Search for the cell housing the specified text and yield its (X, Y) center coordinate. 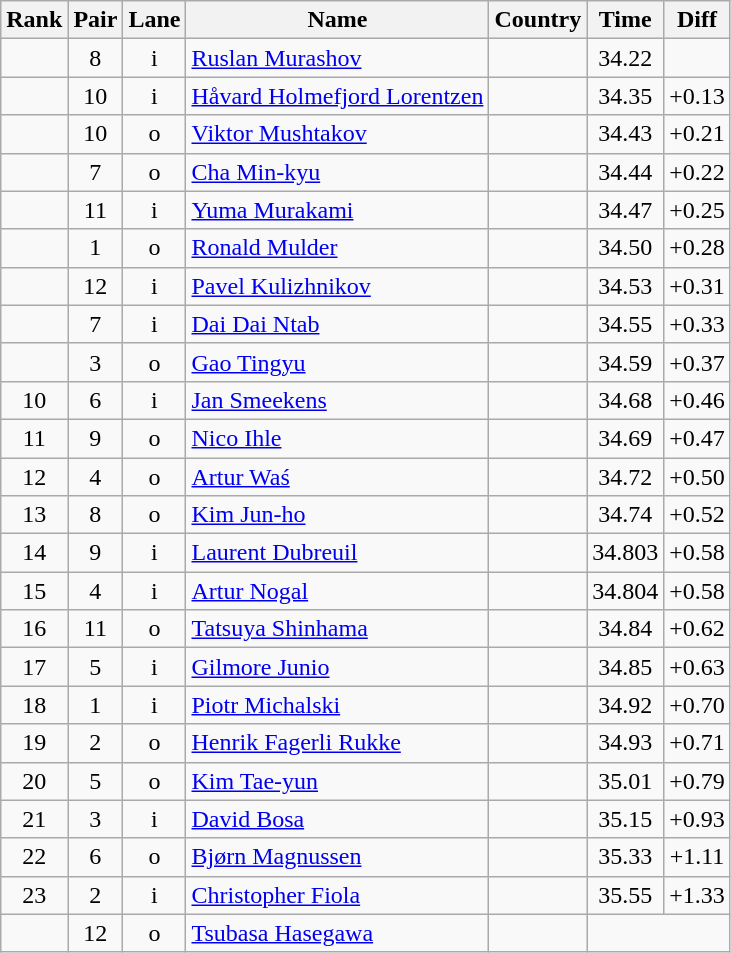
34.68 (626, 400)
+0.25 (698, 210)
+0.22 (698, 172)
Pair (96, 20)
+0.31 (698, 286)
34.804 (626, 591)
22 (34, 857)
19 (34, 743)
Gao Tingyu (338, 362)
34.69 (626, 438)
34.93 (626, 743)
35.15 (626, 819)
Lane (154, 20)
Rank (34, 20)
+0.71 (698, 743)
35.01 (626, 781)
Nico Ihle (338, 438)
15 (34, 591)
+0.63 (698, 667)
Artur Waś (338, 477)
34.43 (626, 134)
13 (34, 515)
34.50 (626, 248)
Gilmore Junio (338, 667)
Christopher Fiola (338, 895)
34.22 (626, 58)
17 (34, 667)
Country (538, 20)
Diff (698, 20)
20 (34, 781)
34.55 (626, 324)
+0.93 (698, 819)
+0.37 (698, 362)
Cha Min-kyu (338, 172)
Bjørn Magnussen (338, 857)
+0.79 (698, 781)
23 (34, 895)
Name (338, 20)
34.59 (626, 362)
Piotr Michalski (338, 705)
34.47 (626, 210)
+0.62 (698, 629)
Dai Dai Ntab (338, 324)
34.35 (626, 96)
34.85 (626, 667)
16 (34, 629)
Pavel Kulizhnikov (338, 286)
35.33 (626, 857)
Henrik Fagerli Rukke (338, 743)
Kim Jun-ho (338, 515)
Tsubasa Hasegawa (338, 933)
+0.21 (698, 134)
Yuma Murakami (338, 210)
Håvard Holmefjord Lorentzen (338, 96)
+0.47 (698, 438)
+0.52 (698, 515)
34.92 (626, 705)
Tatsuya Shinhama (338, 629)
14 (34, 553)
+0.28 (698, 248)
Artur Nogal (338, 591)
34.84 (626, 629)
Jan Smeekens (338, 400)
34.53 (626, 286)
34.44 (626, 172)
34.74 (626, 515)
+0.13 (698, 96)
Kim Tae-yun (338, 781)
Laurent Dubreuil (338, 553)
18 (34, 705)
+1.11 (698, 857)
+0.33 (698, 324)
34.72 (626, 477)
21 (34, 819)
+0.70 (698, 705)
David Bosa (338, 819)
+1.33 (698, 895)
35.55 (626, 895)
Time (626, 20)
+0.46 (698, 400)
Viktor Mushtakov (338, 134)
34.803 (626, 553)
Ronald Mulder (338, 248)
Ruslan Murashov (338, 58)
+0.50 (698, 477)
